Return the (x, y) coordinate for the center point of the cell that contains the specified text.  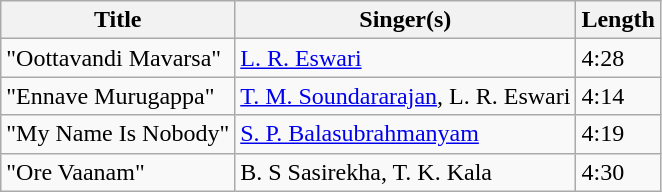
B. S Sasirekha, T. K. Kala (406, 172)
4:19 (618, 134)
"Ennave Murugappa" (118, 96)
Singer(s) (406, 20)
"Oottavandi Mavarsa" (118, 58)
4:28 (618, 58)
S. P. Balasubrahmanyam (406, 134)
Length (618, 20)
Title (118, 20)
"Ore Vaanam" (118, 172)
T. M. Soundararajan, L. R. Eswari (406, 96)
4:14 (618, 96)
4:30 (618, 172)
L. R. Eswari (406, 58)
"My Name Is Nobody" (118, 134)
